Locate the cell with the specified text and output its (x, y) center coordinate. 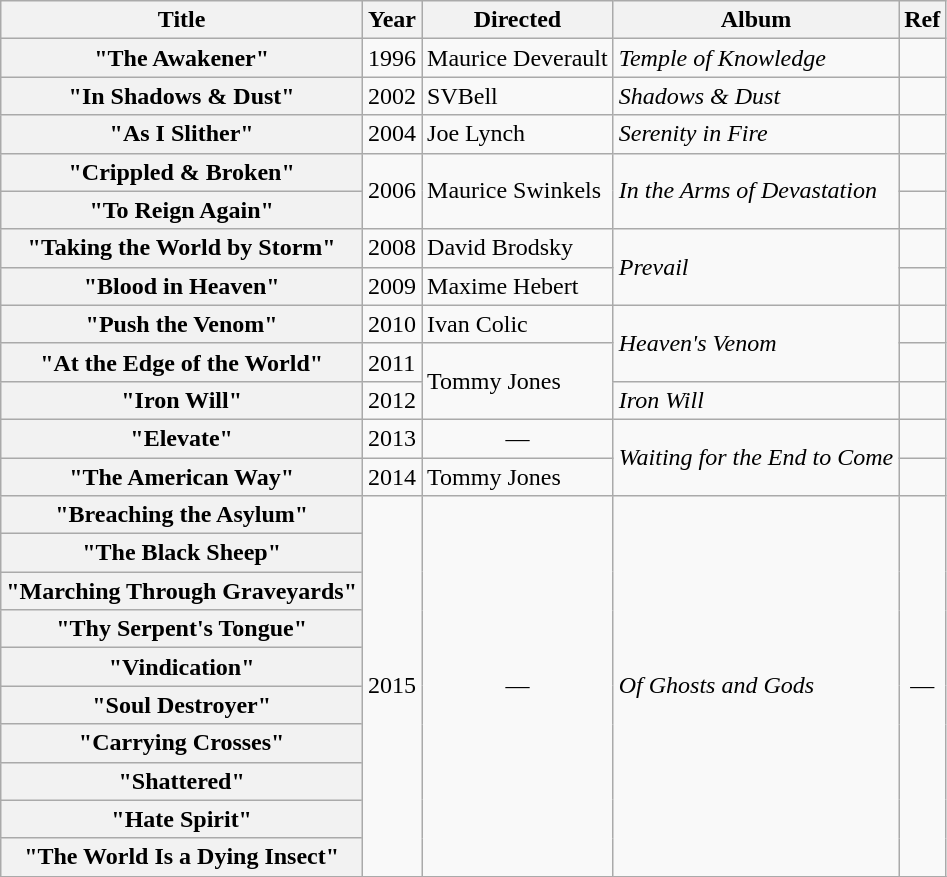
Album (756, 20)
"Iron Will" (182, 400)
Ref (922, 20)
Waiting for the End to Come (756, 457)
2008 (392, 248)
Iron Will (756, 400)
"Shattered" (182, 781)
"Elevate" (182, 438)
2013 (392, 438)
"Crippled & Broken" (182, 172)
"The American Way" (182, 477)
David Brodsky (518, 248)
"Marching Through Graveyards" (182, 591)
Maurice Swinkels (518, 191)
2002 (392, 96)
2014 (392, 477)
"Soul Destroyer" (182, 705)
Heaven's Venom (756, 343)
"The Black Sheep" (182, 553)
"Thy Serpent's Tongue" (182, 629)
Prevail (756, 267)
"To Reign Again" (182, 210)
"Taking the World by Storm" (182, 248)
Of Ghosts and Gods (756, 686)
Directed (518, 20)
"In Shadows & Dust" (182, 96)
Joe Lynch (518, 134)
SVBell (518, 96)
In the Arms of Devastation (756, 191)
2010 (392, 324)
2015 (392, 686)
2009 (392, 286)
Maurice Deverault (518, 58)
Temple of Knowledge (756, 58)
2011 (392, 362)
2006 (392, 191)
2012 (392, 400)
Maxime Hebert (518, 286)
"Breaching the Asylum" (182, 515)
Title (182, 20)
"Carrying Crosses" (182, 743)
Year (392, 20)
"The Awakener" (182, 58)
"As I Slither" (182, 134)
2004 (392, 134)
"Blood in Heaven" (182, 286)
Ivan Colic (518, 324)
"Hate Spirit" (182, 819)
Shadows & Dust (756, 96)
"At the Edge of the World" (182, 362)
"Vindication" (182, 667)
Serenity in Fire (756, 134)
"Push the Venom" (182, 324)
1996 (392, 58)
"The World Is a Dying Insect" (182, 857)
